Extract the [x, y] coordinate from the center of the cell holding the provided text.  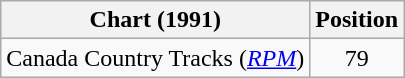
Chart (1991) [156, 20]
79 [357, 58]
Position [357, 20]
Canada Country Tracks (RPM) [156, 58]
